Locate the cell with the specified text and output its (X, Y) center coordinate. 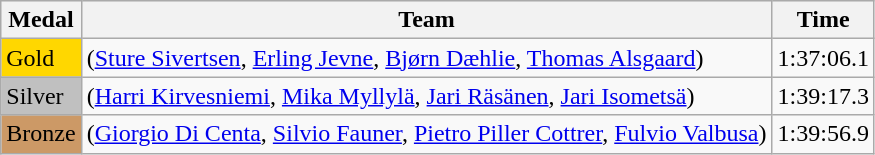
Silver (41, 96)
(Harri Kirvesniemi, Mika Myllylä, Jari Räsänen, Jari Isometsä) (426, 96)
(Giorgio Di Centa, Silvio Fauner, Pietro Piller Cottrer, Fulvio Valbusa) (426, 134)
Time (823, 20)
Medal (41, 20)
Team (426, 20)
Bronze (41, 134)
1:39:56.9 (823, 134)
(Sture Sivertsen, Erling Jevne, Bjørn Dæhlie, Thomas Alsgaard) (426, 58)
Gold (41, 58)
1:37:06.1 (823, 58)
1:39:17.3 (823, 96)
